Return (x, y) of the center of cell containing provided text 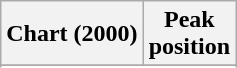
Peakposition (189, 34)
Chart (2000) (72, 34)
